Determine the (X, Y) coordinate at the center of the cell enclosing the given text.  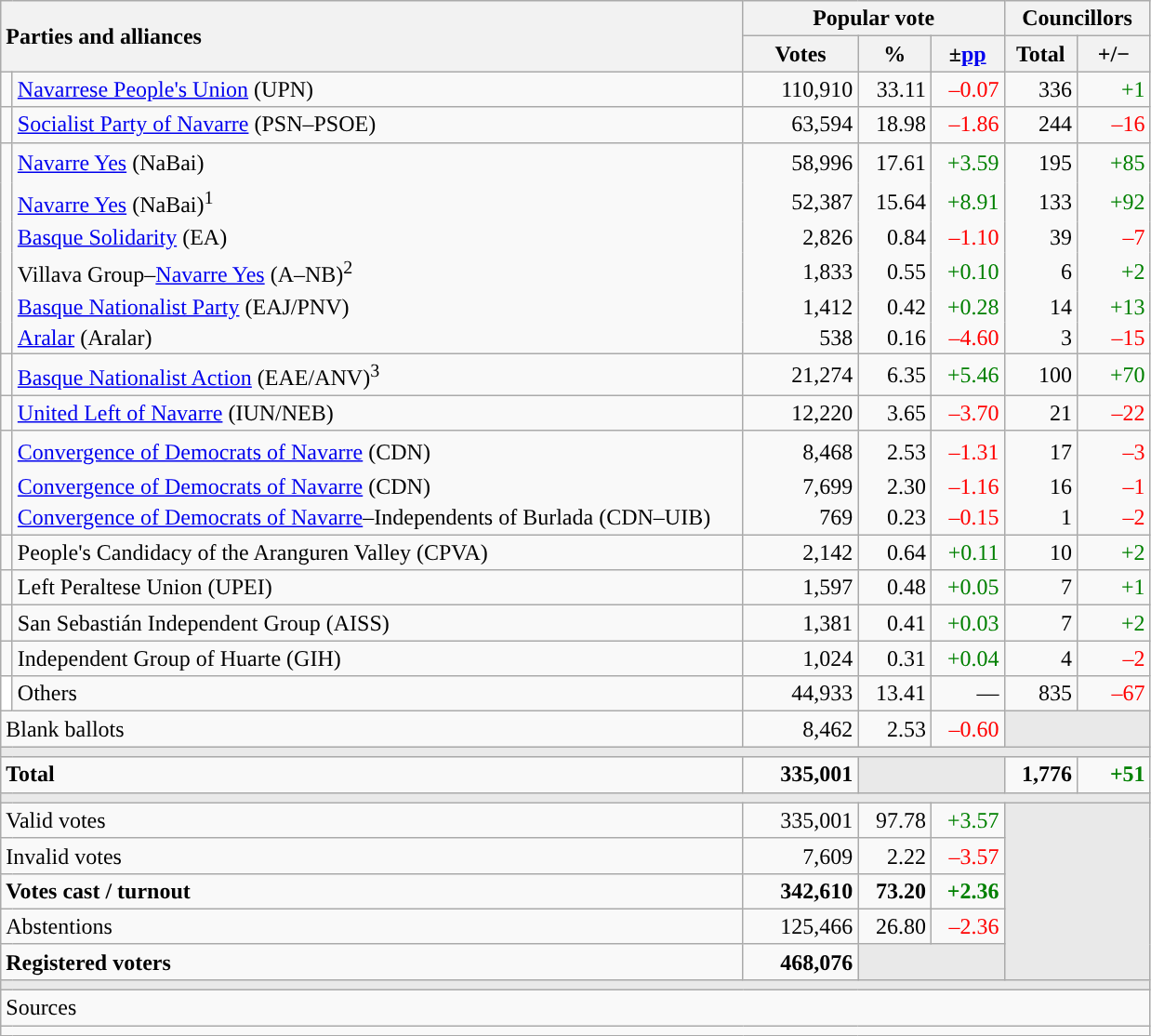
33.11 (894, 89)
6.35 (894, 376)
Navarre Yes (NaBai) (377, 162)
–1.10 (967, 237)
Basque Nationalist Party (EAJ/PNV) (377, 307)
Independent Group of Huarte (GIH) (377, 658)
+0.04 (967, 658)
58,996 (800, 162)
14 (1041, 307)
1,024 (800, 658)
+0.11 (967, 552)
0.16 (894, 339)
Convergence of Democrats of Navarre–Independents of Burlada (CDN–UIB) (377, 518)
15.64 (894, 202)
2,826 (800, 237)
Sources (575, 1008)
468,076 (800, 962)
Registered voters (372, 962)
1,381 (800, 623)
+2.36 (967, 891)
Valid votes (372, 820)
+3.57 (967, 820)
835 (1041, 694)
2,142 (800, 552)
–0.07 (967, 89)
Basque Solidarity (EA) (377, 237)
6 (1041, 272)
769 (800, 518)
Parties and alliances (372, 36)
97.78 (894, 820)
Socialist Party of Navarre (PSN–PSOE) (377, 125)
2.30 (894, 487)
1,597 (800, 588)
0.55 (894, 272)
18.98 (894, 125)
7,609 (800, 856)
1,412 (800, 307)
Abstentions (372, 926)
13.41 (894, 694)
Councillors (1077, 19)
244 (1041, 125)
0.41 (894, 623)
44,933 (800, 694)
133 (1041, 202)
0.48 (894, 588)
–1.86 (967, 125)
–67 (1114, 694)
+0.10 (967, 272)
4 (1041, 658)
342,610 (800, 891)
United Left of Navarre (IUN/NEB) (377, 413)
People's Candidacy of the Aranguren Valley (CPVA) (377, 552)
+0.05 (967, 588)
+5.46 (967, 376)
1,833 (800, 272)
–15 (1114, 339)
8,462 (800, 729)
Navarrese People's Union (UPN) (377, 89)
52,387 (800, 202)
336 (1041, 89)
Votes (800, 54)
–0.60 (967, 729)
0.84 (894, 237)
Invalid votes (372, 856)
0.42 (894, 307)
Basque Nationalist Action (EAE/ANV)3 (377, 376)
3.65 (894, 413)
–2.36 (967, 926)
538 (800, 339)
+0.03 (967, 623)
12,220 (800, 413)
21,274 (800, 376)
% (894, 54)
Left Peraltese Union (UPEI) (377, 588)
39 (1041, 237)
0.31 (894, 658)
Blank ballots (372, 729)
–7 (1114, 237)
17.61 (894, 162)
3 (1041, 339)
–4.60 (967, 339)
10 (1041, 552)
–3.70 (967, 413)
–0.15 (967, 518)
–3 (1114, 450)
+51 (1114, 775)
7,699 (800, 487)
+/− (1114, 54)
195 (1041, 162)
26.80 (894, 926)
Navarre Yes (NaBai)1 (377, 202)
73.20 (894, 891)
–16 (1114, 125)
16 (1041, 487)
8,468 (800, 450)
–1 (1114, 487)
–1.16 (967, 487)
21 (1041, 413)
San Sebastián Independent Group (AISS) (377, 623)
+85 (1114, 162)
— (967, 694)
0.23 (894, 518)
+92 (1114, 202)
Votes cast / turnout (372, 891)
63,594 (800, 125)
1,776 (1041, 775)
110,910 (800, 89)
Others (377, 694)
–1.31 (967, 450)
1 (1041, 518)
±pp (967, 54)
–22 (1114, 413)
–3.57 (967, 856)
100 (1041, 376)
Villava Group–Navarre Yes (A–NB)2 (377, 272)
Aralar (Aralar) (377, 339)
0.64 (894, 552)
+3.59 (967, 162)
+8.91 (967, 202)
17 (1041, 450)
2.22 (894, 856)
125,466 (800, 926)
+0.28 (967, 307)
+70 (1114, 376)
+13 (1114, 307)
Popular vote (874, 19)
